Identify which cell holds the provided text, then report its [x, y] central coordinate. 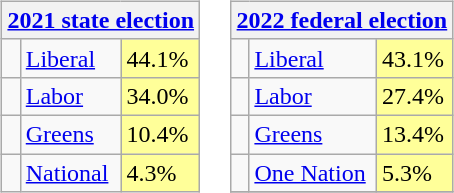
10.4% [160, 134]
One Nation [313, 173]
4.3% [160, 173]
27.4% [415, 96]
13.4% [415, 134]
44.1% [160, 58]
43.1% [415, 58]
34.0% [160, 96]
5.3% [415, 173]
National [70, 173]
2022 federal election [342, 20]
2021 state election [101, 20]
